Pinpoint the cell where the given text exists, returning its (X, Y) midpoint coordinate. 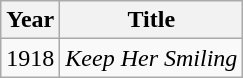
Year (30, 20)
Title (152, 20)
1918 (30, 58)
Keep Her Smiling (152, 58)
